Identify which cell holds the provided text, then report its (X, Y) central coordinate. 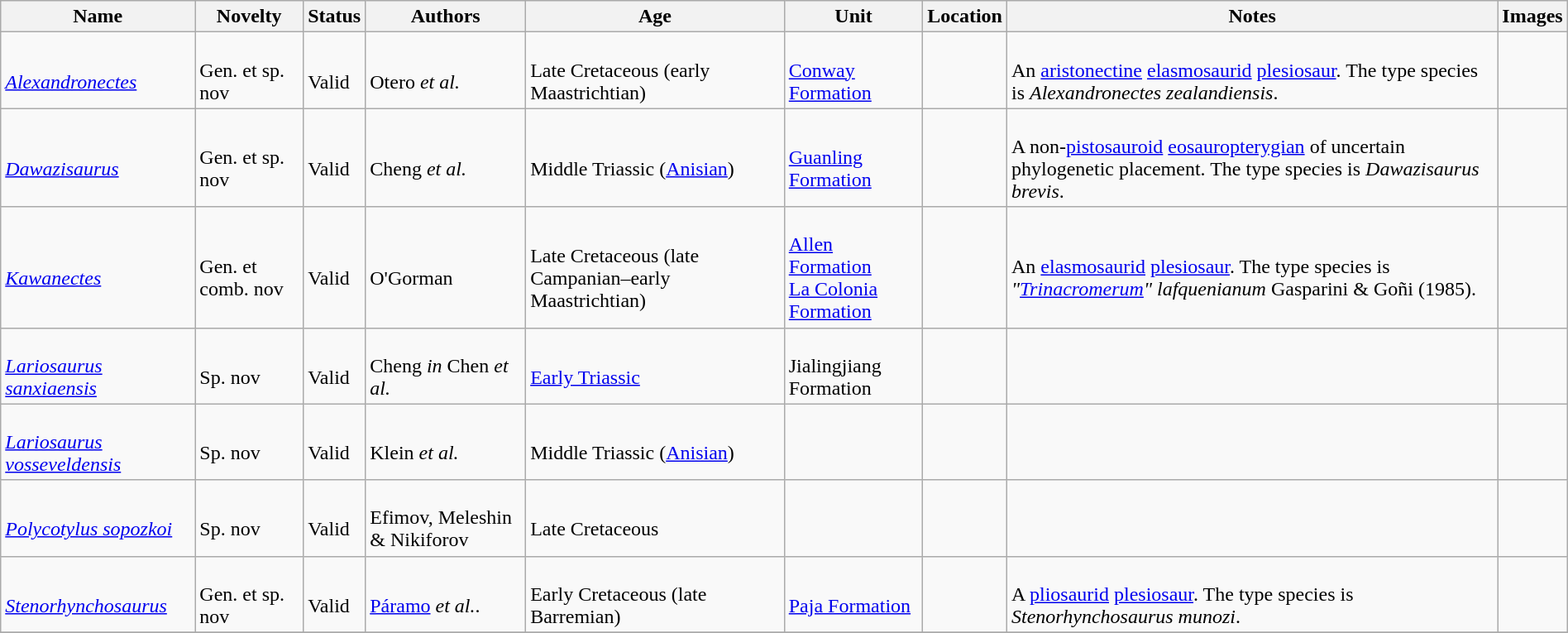
Notes (1252, 17)
Novelty (250, 17)
O'Gorman (446, 267)
Allen Formation La Colonia Formation (853, 267)
Alexandronectes (98, 70)
A non-pistosauroid eosauropterygian of uncertain phylogenetic placement. The type species is Dawazisaurus brevis. (1252, 157)
Age (655, 17)
Late Cretaceous (late Campanian–early Maastrichtian) (655, 267)
Name (98, 17)
Status (334, 17)
Dawazisaurus (98, 157)
Location (965, 17)
Early Cretaceous (late Barremian) (655, 594)
Klein et al. (446, 442)
A pliosaurid plesiosaur. The type species is Stenorhynchosaurus munozi. (1252, 594)
Stenorhynchosaurus (98, 594)
An aristonectine elasmosaurid plesiosaur. The type species is Alexandronectes zealandiensis. (1252, 70)
Polycotylus sopozkoi (98, 518)
Páramo et al.. (446, 594)
Late Cretaceous (early Maastrichtian) (655, 70)
Images (1532, 17)
Kawanectes (98, 267)
Otero et al. (446, 70)
Authors (446, 17)
Cheng in Chen et al. (446, 366)
Conway Formation (853, 70)
Guanling Formation (853, 157)
Unit (853, 17)
Early Triassic (655, 366)
Late Cretaceous (655, 518)
Lariosaurus vosseveldensis (98, 442)
Jialingjiang Formation (853, 366)
Lariosaurus sanxiaensis (98, 366)
Cheng et al. (446, 157)
An elasmosaurid plesiosaur. The type species is "Trinacromerum" lafquenianum Gasparini & Goñi (1985). (1252, 267)
Efimov, Meleshin & Nikiforov (446, 518)
Paja Formation (853, 594)
Gen. et comb. nov (250, 267)
